Extract the (x, y) coordinate from the center of the cell holding the provided text.  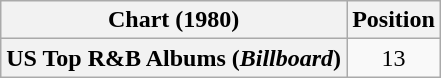
13 (394, 58)
Chart (1980) (174, 20)
US Top R&B Albums (Billboard) (174, 58)
Position (394, 20)
